Detect which cell encompasses the target text, then output its (X, Y) center coordinate. 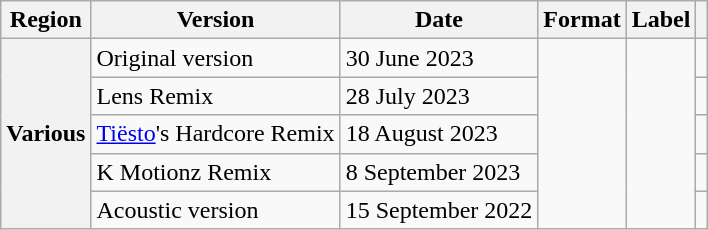
Lens Remix (216, 96)
18 August 2023 (439, 134)
Date (439, 20)
Region (46, 20)
30 June 2023 (439, 58)
Acoustic version (216, 210)
K Motionz Remix (216, 172)
Label (661, 20)
8 September 2023 (439, 172)
Version (216, 20)
15 September 2022 (439, 210)
Tiësto's Hardcore Remix (216, 134)
28 July 2023 (439, 96)
Various (46, 134)
Original version (216, 58)
Format (582, 20)
